Return the (x, y) coordinate for the center point of the cell that contains the specified text.  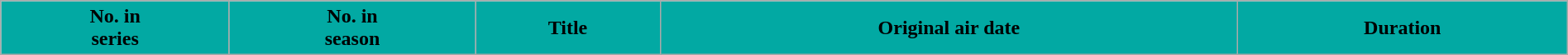
Original air date (949, 28)
Duration (1403, 28)
No. inseries (116, 28)
No. inseason (352, 28)
Title (567, 28)
